Pinpoint the cell where the given text exists, returning its [x, y] midpoint coordinate. 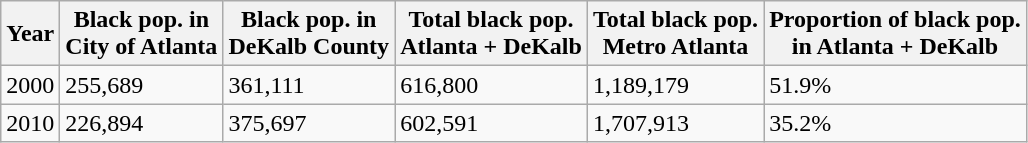
Proportion of black pop.in Atlanta + DeKalb [896, 34]
2010 [30, 123]
Black pop. inCity of Atlanta [142, 34]
375,697 [309, 123]
1,707,913 [675, 123]
1,189,179 [675, 85]
602,591 [492, 123]
Total black pop.Metro Atlanta [675, 34]
Year [30, 34]
226,894 [142, 123]
Black pop. inDeKalb County [309, 34]
Total black pop.Atlanta + DeKalb [492, 34]
255,689 [142, 85]
35.2% [896, 123]
361,111 [309, 85]
616,800 [492, 85]
2000 [30, 85]
51.9% [896, 85]
